Scan for the cell matching the given text and deliver its (X, Y) coordinate at center. 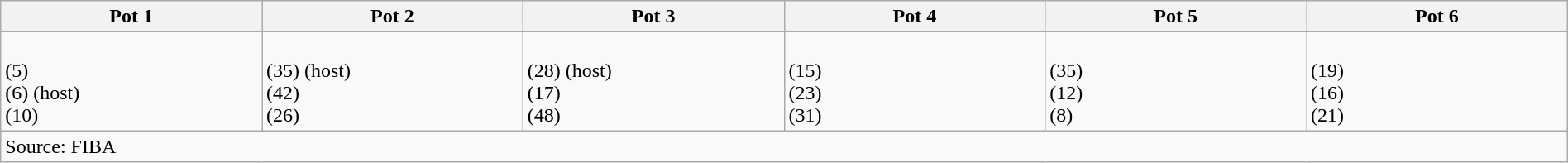
(35) (12) (8) (1176, 81)
(35) (host) (42) (26) (392, 81)
Pot 2 (392, 17)
Pot 5 (1176, 17)
Pot 6 (1437, 17)
Pot 3 (653, 17)
Pot 4 (915, 17)
(19) (16) (21) (1437, 81)
Pot 1 (131, 17)
(15) (23) (31) (915, 81)
Source: FIBA (784, 146)
(28) (host) (17) (48) (653, 81)
(5) (6) (host) (10) (131, 81)
